Determine the (x, y) coordinate at the center of the cell enclosing the given text.  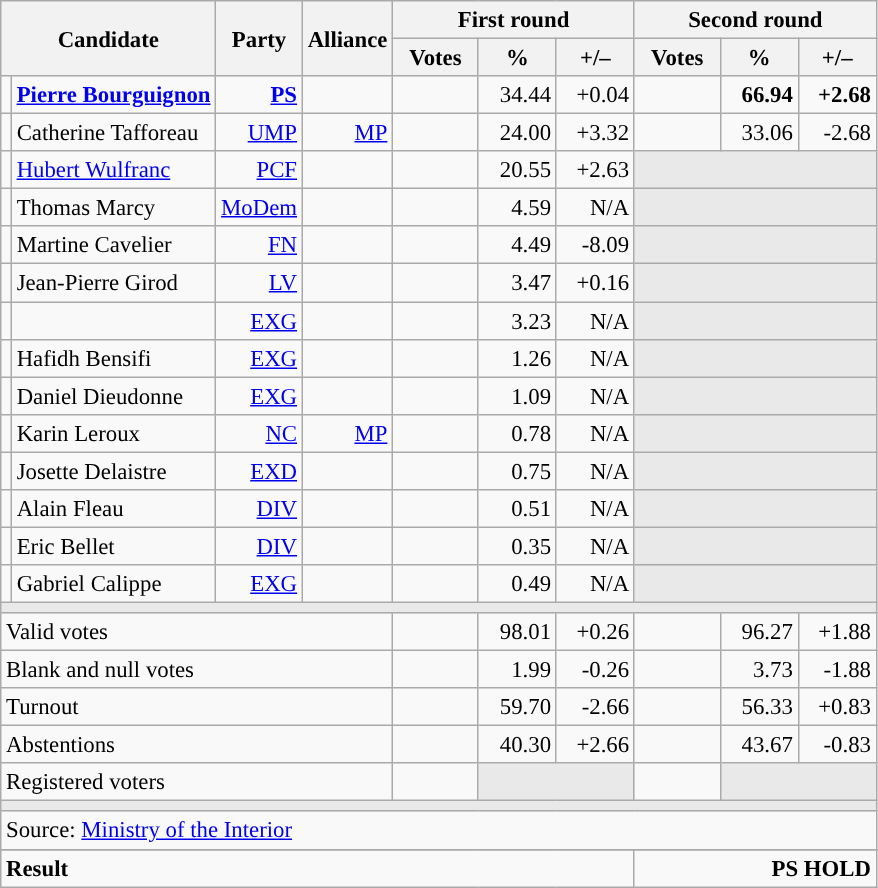
+2.68 (837, 95)
EXD (260, 471)
1.26 (517, 358)
Josette Delaistre (113, 471)
0.78 (517, 433)
Alain Fleau (113, 509)
Karin Leroux (113, 433)
3.73 (759, 670)
MoDem (260, 208)
0.49 (517, 584)
59.70 (517, 707)
40.30 (517, 745)
1.99 (517, 670)
FN (260, 245)
-0.83 (837, 745)
First round (514, 20)
+3.32 (595, 133)
0.75 (517, 471)
20.55 (517, 170)
Turnout (197, 707)
+0.83 (837, 707)
Second round (755, 20)
+0.16 (595, 283)
3.47 (517, 283)
3.23 (517, 321)
-2.68 (837, 133)
UMP (260, 133)
34.44 (517, 95)
Pierre Bourguignon (113, 95)
PS (260, 95)
Thomas Marcy (113, 208)
Gabriel Calippe (113, 584)
Hafidh Bensifi (113, 358)
PCF (260, 170)
PS HOLD (755, 868)
Martine Cavelier (113, 245)
Source: Ministry of the Interior (438, 831)
4.59 (517, 208)
24.00 (517, 133)
Catherine Tafforeau (113, 133)
43.67 (759, 745)
Eric Bellet (113, 546)
Result (318, 868)
Valid votes (197, 632)
Party (260, 38)
NC (260, 433)
+1.88 (837, 632)
4.49 (517, 245)
Abstentions (197, 745)
96.27 (759, 632)
0.51 (517, 509)
Registered voters (197, 782)
Hubert Wulfranc (113, 170)
Blank and null votes (197, 670)
-1.88 (837, 670)
-0.26 (595, 670)
66.94 (759, 95)
98.01 (517, 632)
Candidate (108, 38)
56.33 (759, 707)
+0.04 (595, 95)
Alliance (347, 38)
LV (260, 283)
0.35 (517, 546)
-2.66 (595, 707)
Jean-Pierre Girod (113, 283)
+2.66 (595, 745)
-8.09 (595, 245)
Daniel Dieudonne (113, 396)
33.06 (759, 133)
+0.26 (595, 632)
+2.63 (595, 170)
1.09 (517, 396)
